Extract the (x, y) coordinate from the center of the cell holding the provided text.  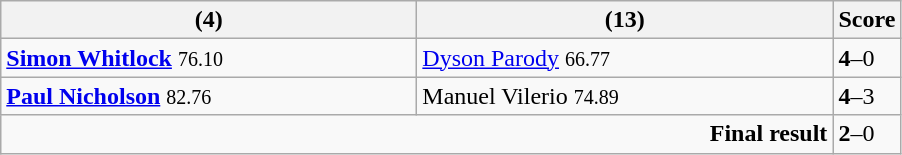
Final result (417, 134)
(4) (209, 20)
Paul Nicholson 82.76 (209, 96)
Simon Whitlock 76.10 (209, 58)
2–0 (867, 134)
Score (867, 20)
4–0 (867, 58)
4–3 (867, 96)
Manuel Vilerio 74.89 (625, 96)
Dyson Parody 66.77 (625, 58)
(13) (625, 20)
